Return (x, y) of the center of cell containing provided text 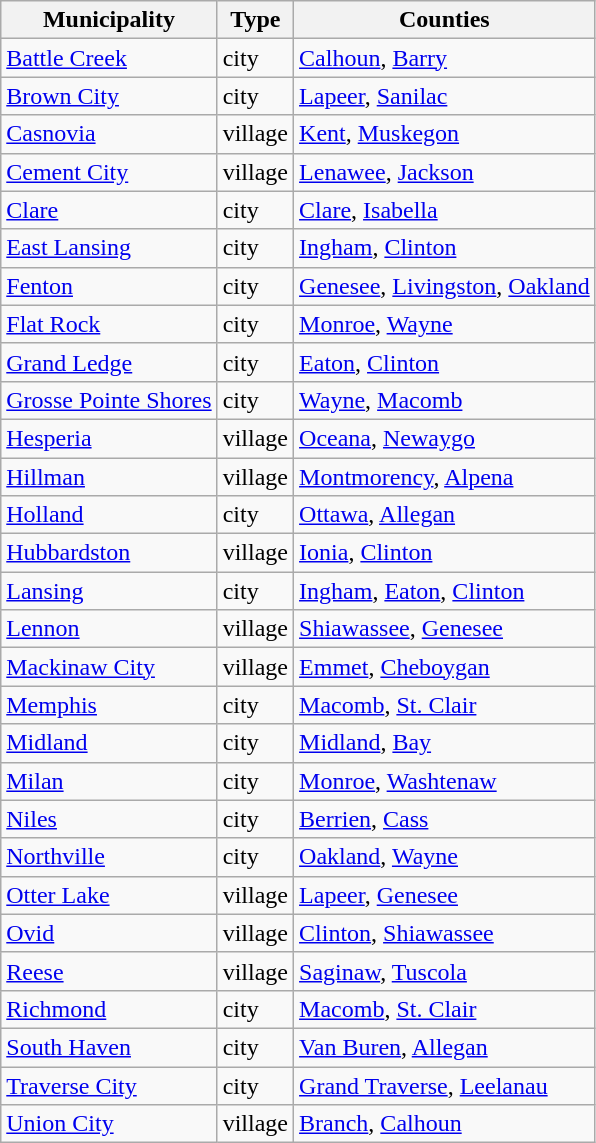
Oakland, Wayne (445, 857)
Fenton (109, 286)
Lapeer, Genesee (445, 895)
Branch, Calhoun (445, 1124)
Kent, Muskegon (445, 134)
Lenawee, Jackson (445, 172)
Lapeer, Sanilac (445, 96)
Ottawa, Allegan (445, 515)
Calhoun, Barry (445, 58)
Ionia, Clinton (445, 553)
Midland (109, 743)
Mackinaw City (109, 667)
Brown City (109, 96)
Casnovia (109, 134)
Lansing (109, 591)
Traverse City (109, 1085)
Saginaw, Tuscola (445, 971)
Union City (109, 1124)
Hubbardston (109, 553)
Grosse Pointe Shores (109, 400)
Type (255, 20)
Wayne, Macomb (445, 400)
East Lansing (109, 248)
Niles (109, 819)
Northville (109, 857)
Grand Traverse, Leelanau (445, 1085)
Van Buren, Allegan (445, 1047)
Reese (109, 971)
Ingham, Clinton (445, 248)
Otter Lake (109, 895)
Cement City (109, 172)
Hillman (109, 477)
Memphis (109, 705)
Berrien, Cass (445, 819)
Monroe, Washtenaw (445, 781)
Milan (109, 781)
Shiawassee, Genesee (445, 629)
Clare, Isabella (445, 210)
Monroe, Wayne (445, 324)
Midland, Bay (445, 743)
Hesperia (109, 438)
Battle Creek (109, 58)
Genesee, Livingston, Oakland (445, 286)
Flat Rock (109, 324)
Clare (109, 210)
Oceana, Newaygo (445, 438)
Municipality (109, 20)
Ovid (109, 933)
Montmorency, Alpena (445, 477)
Emmet, Cheboygan (445, 667)
Ingham, Eaton, Clinton (445, 591)
South Haven (109, 1047)
Richmond (109, 1009)
Lennon (109, 629)
Holland (109, 515)
Grand Ledge (109, 362)
Eaton, Clinton (445, 362)
Counties (445, 20)
Clinton, Shiawassee (445, 933)
